From the cell containing the given text, extract its center point as [X, Y] coordinate. 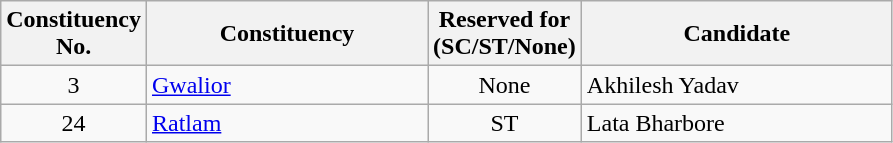
Ratlam [286, 123]
None [505, 85]
Constituency No. [74, 34]
24 [74, 123]
ST [505, 123]
Candidate [736, 34]
Akhilesh Yadav [736, 85]
Constituency [286, 34]
Gwalior [286, 85]
Lata Bharbore [736, 123]
3 [74, 85]
Reserved for (SC/ST/None) [505, 34]
